Locate the cell with the specified text and output its [x, y] center coordinate. 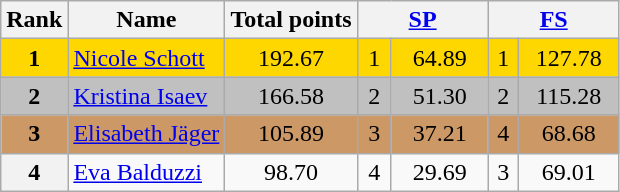
115.28 [568, 96]
192.67 [291, 58]
Kristina Isaev [146, 96]
166.58 [291, 96]
64.89 [440, 58]
98.70 [291, 172]
Rank [34, 20]
Name [146, 20]
Nicole Schott [146, 58]
Elisabeth Jäger [146, 134]
68.68 [568, 134]
51.30 [440, 96]
Total points [291, 20]
FS [554, 20]
SP [422, 20]
105.89 [291, 134]
37.21 [440, 134]
127.78 [568, 58]
69.01 [568, 172]
Eva Balduzzi [146, 172]
29.69 [440, 172]
